Extract the (X, Y) coordinate from the center of the cell holding the provided text.  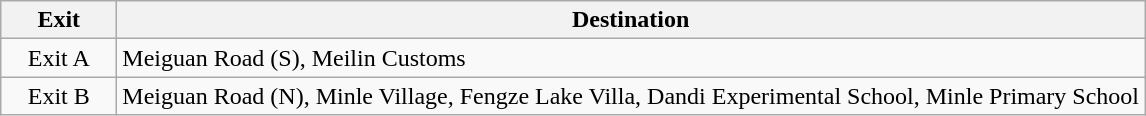
Meiguan Road (N), Minle Village, Fengze Lake Villa, Dandi Experimental School, Minle Primary School (631, 96)
Exit (59, 20)
Destination (631, 20)
Exit B (59, 96)
Meiguan Road (S), Meilin Customs (631, 58)
Exit A (59, 58)
